Output the [X, Y] coordinate of the center of the cell containing the given text.  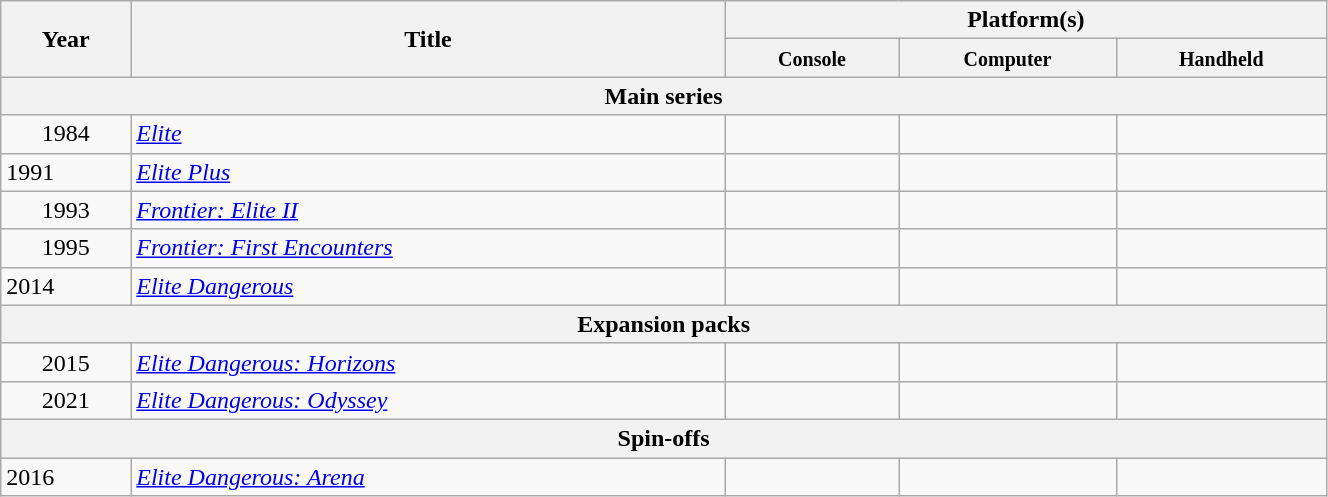
Title [428, 39]
Handheld [1221, 58]
Elite [428, 134]
Computer [1008, 58]
1993 [66, 210]
1991 [66, 172]
Frontier: Elite II [428, 210]
Elite Dangerous [428, 286]
Year [66, 39]
Elite Dangerous: Arena [428, 477]
Frontier: First Encounters [428, 248]
Elite Dangerous: Odyssey [428, 400]
2014 [66, 286]
2016 [66, 477]
2021 [66, 400]
2015 [66, 362]
1995 [66, 248]
Expansion packs [664, 324]
Elite Plus [428, 172]
Elite Dangerous: Horizons [428, 362]
1984 [66, 134]
Console [812, 58]
Platform(s) [1026, 20]
Main series [664, 96]
Spin-offs [664, 438]
